For the text-containing cell, return its midpoint in [X, Y] coordinate format. 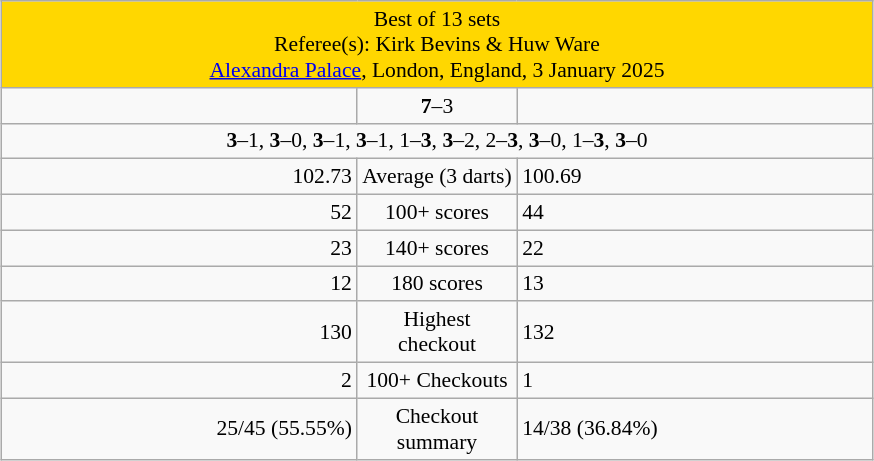
132 [694, 332]
25/45 (55.55%) [180, 428]
44 [694, 213]
22 [694, 248]
3–1, 3–0, 3–1, 3–1, 1–3, 3–2, 2–3, 3–0, 1–3, 3–0 [437, 141]
Best of 13 sets Referee(s): Kirk Bevins & Huw Ware Alexandra Palace, London, England, 3 January 2025 [437, 44]
7–3 [437, 106]
Highest checkout [437, 332]
2 [180, 381]
Average (3 darts) [437, 177]
13 [694, 284]
100.69 [694, 177]
180 scores [437, 284]
23 [180, 248]
130 [180, 332]
140+ scores [437, 248]
102.73 [180, 177]
Checkout summary [437, 428]
52 [180, 213]
100+ scores [437, 213]
1 [694, 381]
14/38 (36.84%) [694, 428]
100+ Checkouts [437, 381]
12 [180, 284]
